Scan for the cell matching the given text and deliver its [X, Y] coordinate at center. 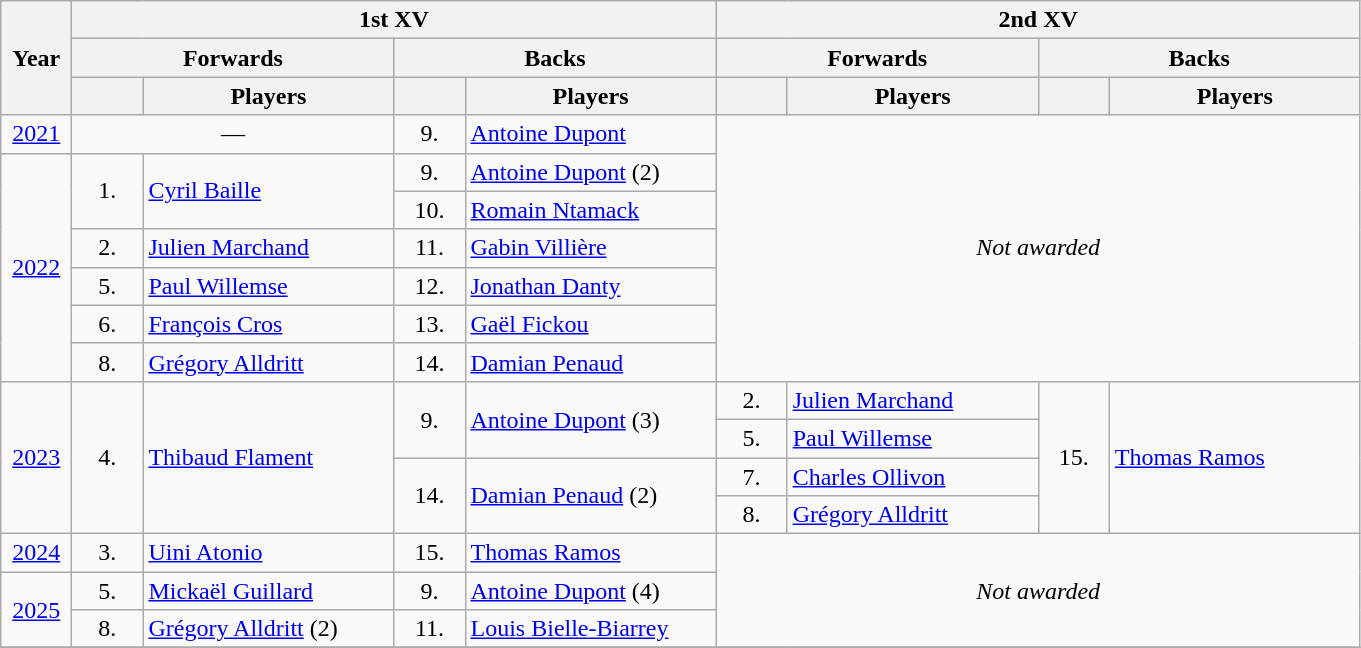
2022 [36, 267]
2025 [36, 610]
— [233, 134]
Thibaud Flament [268, 457]
12. [430, 286]
2023 [36, 457]
François Cros [268, 324]
Antoine Dupont (2) [590, 172]
1. [108, 191]
Grégory Alldritt (2) [268, 629]
Damian Penaud (2) [590, 496]
Antoine Dupont [590, 134]
2nd XV [1038, 20]
Antoine Dupont (3) [590, 419]
3. [108, 553]
2024 [36, 553]
1st XV [394, 20]
Antoine Dupont (4) [590, 591]
6. [108, 324]
Year [36, 58]
Charles Ollivon [912, 477]
13. [430, 324]
Cyril Baille [268, 191]
4. [108, 457]
7. [752, 477]
Romain Ntamack [590, 210]
10. [430, 210]
2021 [36, 134]
Uini Atonio [268, 553]
Damian Penaud [590, 362]
Mickaël Guillard [268, 591]
Gaël Fickou [590, 324]
Louis Bielle-Biarrey [590, 629]
Jonathan Danty [590, 286]
Gabin Villière [590, 248]
